Detect which cell encompasses the target text, then output its (x, y) center coordinate. 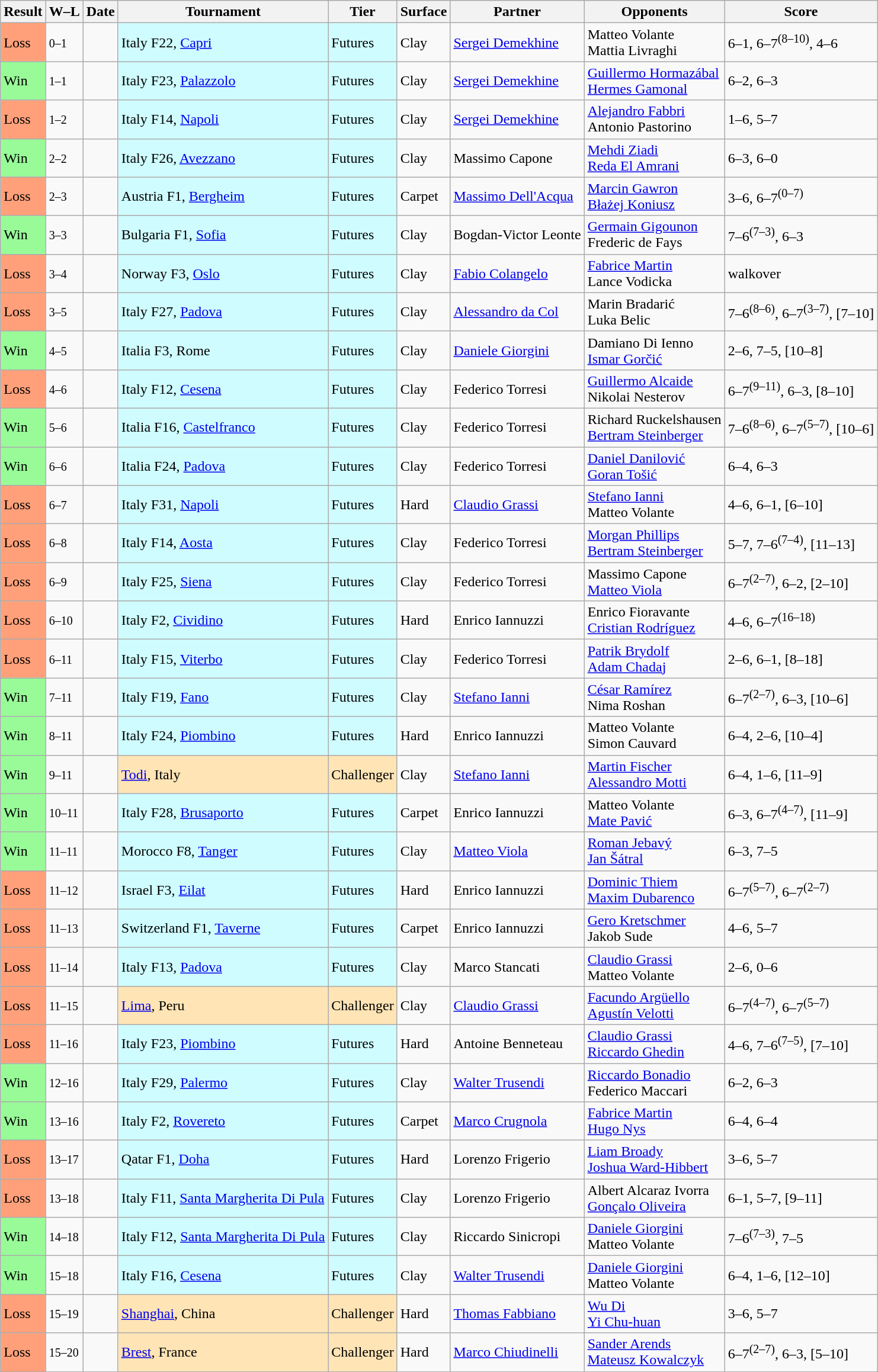
Partner (517, 12)
Sander Arends Mateusz Kowalczyk (654, 1352)
Fabrice Martin Hugo Nys (654, 1122)
Matteo Volante Simon Cauvard (654, 735)
Shanghai, China (223, 1313)
Italy F28, Brusaporto (223, 812)
2–6, 6–1, [8–18] (801, 658)
Italy F22, Capri (223, 43)
Italy F13, Padova (223, 966)
Italy F2, Rovereto (223, 1122)
Marco Chiudinelli (517, 1352)
Matteo Volante Mate Pavić (654, 812)
Italy F26, Avezzano (223, 158)
Roman Jebavý Jan Šátral (654, 852)
walkover (801, 274)
Opponents (654, 12)
Stefano Ianni Matteo Volante (654, 505)
15–20 (64, 1352)
W–L (64, 12)
11–16 (64, 1043)
2–2 (64, 158)
1–1 (64, 81)
Italy F31, Napoli (223, 505)
6–4, 2–6, [10–4] (801, 735)
15–18 (64, 1275)
2–6, 7–5, [10–8] (801, 351)
Guillermo Hormazábal Hermes Gamonal (654, 81)
Brest, France (223, 1352)
6–3, 6–7(4–7), [11–9] (801, 812)
6–7(9–11), 6–3, [8–10] (801, 388)
Riccardo Bonadio Federico Maccari (654, 1082)
7–11 (64, 698)
6–7(5–7), 6–7(2–7) (801, 889)
Patrik Brydolf Adam Chadaj (654, 658)
Tier (363, 12)
Italia F16, Castelfranco (223, 428)
Bogdan-Victor Leonte (517, 234)
6–4, 1–6, [12–10] (801, 1275)
6–4, 1–6, [11–9] (801, 775)
Tournament (223, 12)
11–11 (64, 852)
11–14 (64, 966)
Italy F29, Palermo (223, 1082)
11–12 (64, 889)
Italy F14, Napoli (223, 120)
6–7(2–7), 6–3, [5–10] (801, 1352)
4–6, 6–1, [6–10] (801, 505)
Gero Kretschmer Jakob Sude (654, 928)
6–3, 7–5 (801, 852)
Italy F24, Piombino (223, 735)
Morgan Phillips Bertram Steinberger (654, 544)
Italia F3, Rome (223, 351)
6–10 (64, 621)
Switzerland F1, Taverne (223, 928)
Italy F23, Palazzolo (223, 81)
Austria F1, Bergheim (223, 197)
Marin Bradarić Luka Belic (654, 311)
Date (101, 12)
Martin Fischer Alessandro Motti (654, 775)
11–15 (64, 1005)
Alejandro Fabbri Antonio Pastorino (654, 120)
6–9 (64, 581)
6–6 (64, 465)
12–16 (64, 1082)
Mehdi Ziadi Reda El Amrani (654, 158)
3–3 (64, 234)
Antoine Benneteau (517, 1043)
6–8 (64, 544)
Marcin Gawron Błażej Koniusz (654, 197)
Italy F16, Cesena (223, 1275)
6–7(4–7), 6–7(5–7) (801, 1005)
Daniel Danilović Goran Tošić (654, 465)
Fabrice Martin Lance Vodicka (654, 274)
13–18 (64, 1199)
Riccardo Sinicropi (517, 1236)
Facundo Argüello Agustín Velotti (654, 1005)
6–4, 6–4 (801, 1122)
7–6(7–3), 6–3 (801, 234)
Qatar F1, Doha (223, 1159)
7–6(7–3), 7–5 (801, 1236)
Thomas Fabbiano (517, 1313)
Matteo Viola (517, 852)
Massimo Dell'Acqua (517, 197)
13–16 (64, 1122)
Italy F11, Santa Margherita Di Pula (223, 1199)
Italy F14, Aosta (223, 544)
Dominic Thiem Maxim Dubarenco (654, 889)
Morocco F8, Tanger (223, 852)
2–3 (64, 197)
2–6, 0–6 (801, 966)
Todi, Italy (223, 775)
Bulgaria F1, Sofia (223, 234)
Italy F12, Santa Margherita Di Pula (223, 1236)
Enrico Fioravante Cristian Rodríguez (654, 621)
Liam Broady Joshua Ward-Hibbert (654, 1159)
Albert Alcaraz Ivorra Gonçalo Oliveira (654, 1199)
15–19 (64, 1313)
Result (23, 12)
1–2 (64, 120)
Claudio Grassi Matteo Volante (654, 966)
Italy F15, Viterbo (223, 658)
Fabio Colangelo (517, 274)
9–11 (64, 775)
Massimo Capone (517, 158)
Marco Crugnola (517, 1122)
Italy F19, Fano (223, 698)
4–6, 7–6(7–5), [7–10] (801, 1043)
7–6(8–6), 6–7(5–7), [10–6] (801, 428)
Italy F25, Siena (223, 581)
Italy F12, Cesena (223, 388)
5–6 (64, 428)
4–6 (64, 388)
4–6, 6–7(16–18) (801, 621)
Norway F3, Oslo (223, 274)
6–11 (64, 658)
6–3, 6–0 (801, 158)
Lima, Peru (223, 1005)
6–7 (64, 505)
3–5 (64, 311)
Surface (424, 12)
3–6, 6–7(0–7) (801, 197)
4–5 (64, 351)
3–4 (64, 274)
6–1, 5–7, [9–11] (801, 1199)
César Ramírez Nima Roshan (654, 698)
6–1, 6–7(8–10), 4–6 (801, 43)
Matteo Volante Mattia Livraghi (654, 43)
0–1 (64, 43)
Germain Gigounon Frederic de Fays (654, 234)
Alessandro da Col (517, 311)
1–6, 5–7 (801, 120)
Wu Di Yi Chu-huan (654, 1313)
Italia F24, Padova (223, 465)
7–6(8–6), 6–7(3–7), [7–10] (801, 311)
Italy F23, Piombino (223, 1043)
4–6, 5–7 (801, 928)
6–7(2–7), 6–3, [10–6] (801, 698)
Score (801, 12)
5–7, 7–6(7–4), [11–13] (801, 544)
8–11 (64, 735)
Massimo Capone Matteo Viola (654, 581)
14–18 (64, 1236)
Damiano Di Ienno Ismar Gorčić (654, 351)
11–13 (64, 928)
13–17 (64, 1159)
Italy F2, Cividino (223, 621)
Claudio Grassi Riccardo Ghedin (654, 1043)
Guillermo Alcaide Nikolai Nesterov (654, 388)
6–4, 6–3 (801, 465)
Israel F3, Eilat (223, 889)
6–7(2–7), 6–2, [2–10] (801, 581)
10–11 (64, 812)
Daniele Giorgini (517, 351)
Marco Stancati (517, 966)
Italy F27, Padova (223, 311)
Richard Ruckelshausen Bertram Steinberger (654, 428)
